Return the [x, y] coordinate for the center point of the cell that contains the specified text.  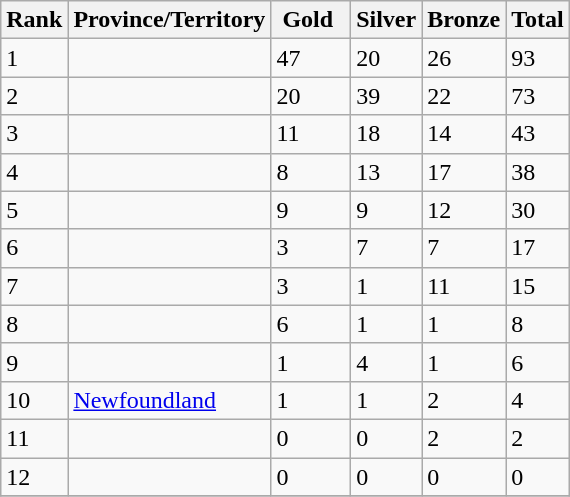
Newfoundland [170, 400]
Silver [386, 20]
13 [386, 172]
22 [464, 96]
5 [34, 210]
10 [34, 400]
43 [538, 134]
38 [538, 172]
39 [386, 96]
Total [538, 20]
Bronze [464, 20]
47 [311, 58]
18 [386, 134]
Gold [311, 20]
Rank [34, 20]
Province/Territory [170, 20]
26 [464, 58]
15 [538, 286]
30 [538, 210]
14 [464, 134]
73 [538, 96]
93 [538, 58]
